Scan for the cell matching the given text and deliver its [X, Y] coordinate at center. 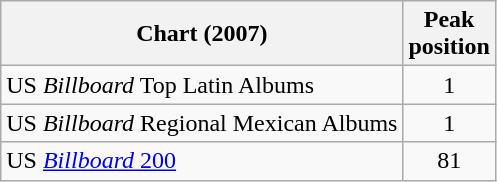
Peakposition [449, 34]
Chart (2007) [202, 34]
US Billboard Regional Mexican Albums [202, 123]
81 [449, 161]
US Billboard Top Latin Albums [202, 85]
US Billboard 200 [202, 161]
